Search for the cell housing the specified text and yield its (x, y) center coordinate. 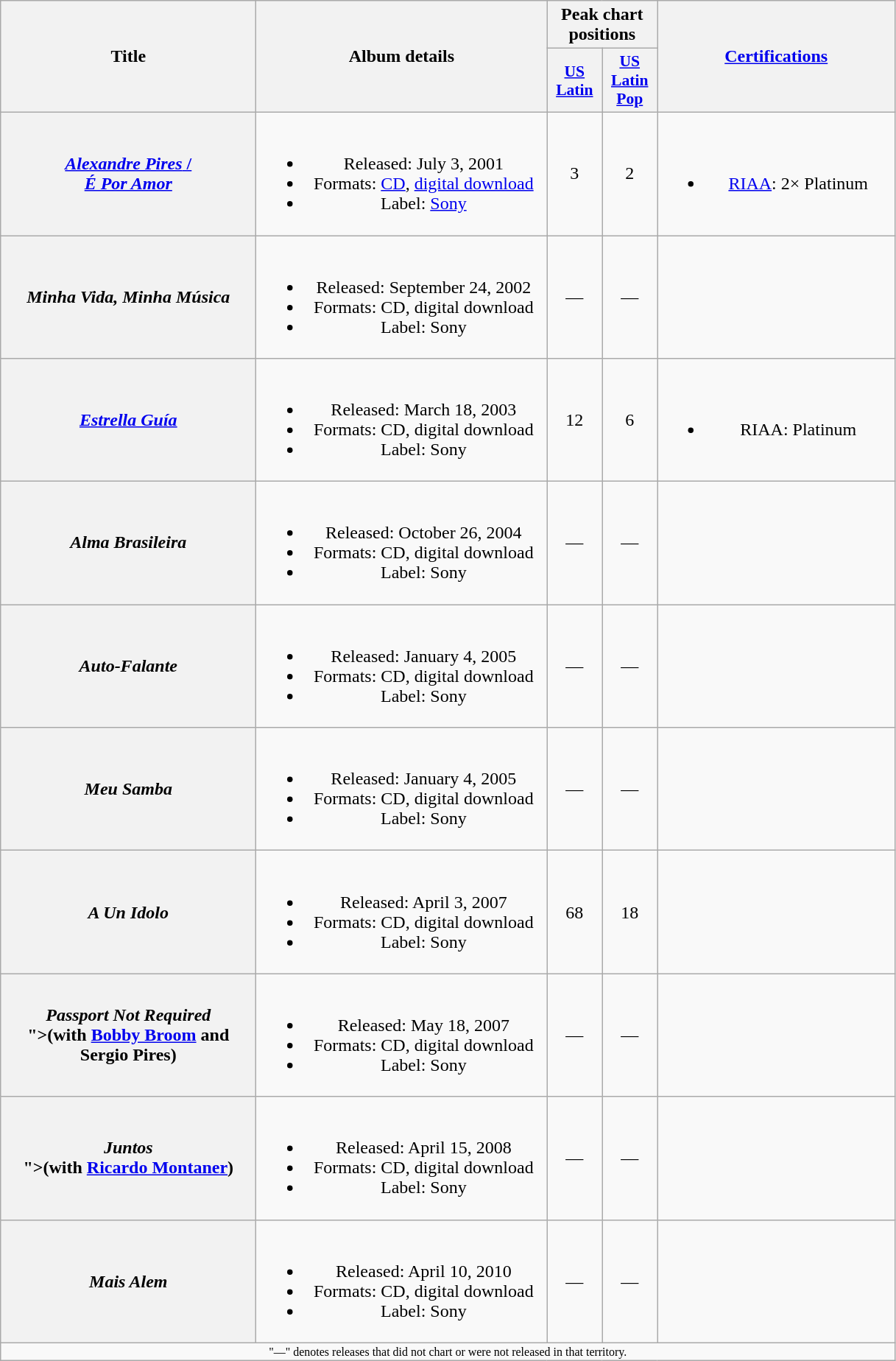
RIAA: Platinum (776, 420)
Alma Brasileira (128, 544)
18 (630, 912)
Passport Not Required">(with Bobby Broom and Sergio Pires) (128, 1035)
Released: April 3, 2007Formats: CD, digital downloadLabel: Sony (402, 912)
Meu Samba (128, 789)
Juntos">(with Ricardo Montaner) (128, 1158)
12 (574, 420)
A Un Idolo (128, 912)
"—" denotes releases that did not chart or were not released in that territory. (448, 1351)
Released: October 26, 2004Formats: CD, digital downloadLabel: Sony (402, 544)
Estrella Guía (128, 420)
Title (128, 57)
2 (630, 174)
Alexandre Pires / É Por Amor (128, 174)
Certifications (776, 57)
3 (574, 174)
Minha Vida, Minha Música (128, 298)
6 (630, 420)
Mais Alem (128, 1281)
Released: March 18, 2003Formats: CD, digital downloadLabel: Sony (402, 420)
USLatin (574, 81)
Auto-Falante (128, 666)
Album details (402, 57)
Released: April 15, 2008Formats: CD, digital downloadLabel: Sony (402, 1158)
68 (574, 912)
Released: April 10, 2010Formats: CD, digital downloadLabel: Sony (402, 1281)
Peak chart positions (602, 25)
RIAA: 2× Platinum (776, 174)
Released: July 3, 2001Formats: CD, digital downloadLabel: Sony (402, 174)
Released: September 24, 2002Formats: CD, digital downloadLabel: Sony (402, 298)
Released: May 18, 2007Formats: CD, digital downloadLabel: Sony (402, 1035)
USLatinPop (630, 81)
